Capture the cell that displays the provided text and extract its [x, y] central coordinate. 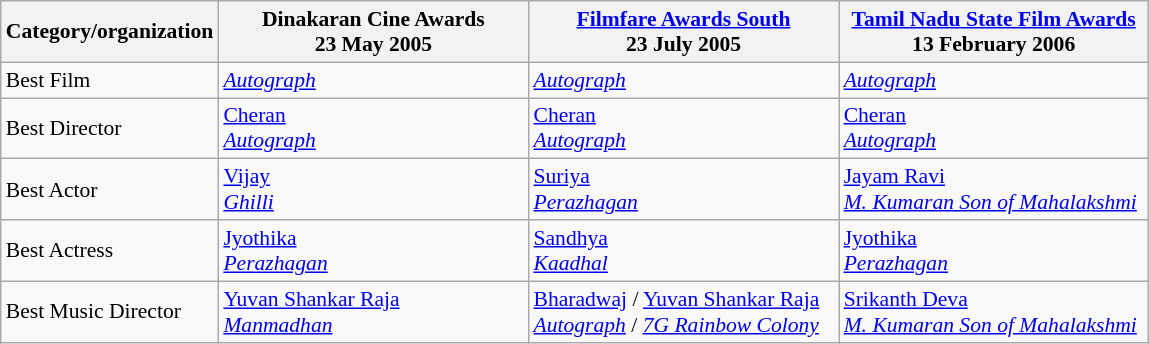
Jayam RaviM. Kumaran Son of Mahalakshmi [994, 190]
Filmfare Awards South23 July 2005 [683, 32]
SandhyaKaadhal [683, 250]
Dinakaran Cine Awards23 May 2005 [373, 32]
Srikanth DevaM. Kumaran Son of Mahalakshmi [994, 312]
SuriyaPerazhagan [683, 190]
Best Actress [110, 250]
Bharadwaj / Yuvan Shankar RajaAutograph / 7G Rainbow Colony [683, 312]
VijayGhilli [373, 190]
Best Director [110, 128]
Category/organization [110, 32]
Yuvan Shankar RajaManmadhan [373, 312]
Best Film [110, 80]
Best Music Director [110, 312]
Tamil Nadu State Film Awards13 February 2006 [994, 32]
Best Actor [110, 190]
